Determine the [x, y] coordinate at the center of the cell enclosing the given text.  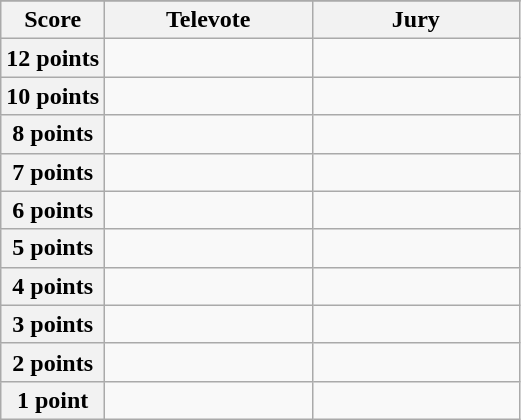
1 point [53, 400]
8 points [53, 134]
5 points [53, 248]
Televote [209, 20]
4 points [53, 286]
2 points [53, 362]
6 points [53, 210]
10 points [53, 96]
7 points [53, 172]
Jury [416, 20]
12 points [53, 58]
3 points [53, 324]
Score [53, 20]
